Return the [X, Y] coordinate for the center point of the cell that contains the specified text.  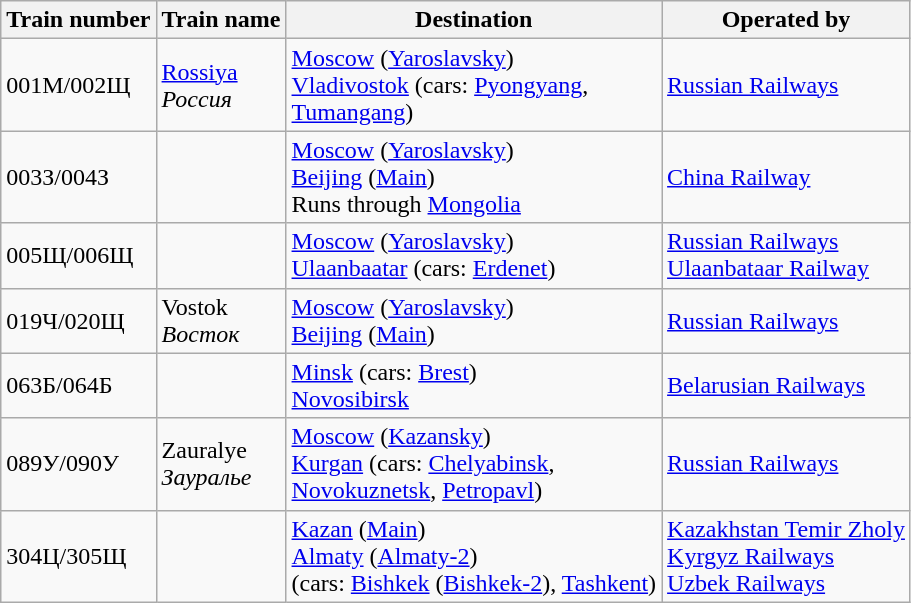
304Ц/305Щ [78, 556]
005Щ/006Щ [78, 256]
Moscow (Yaroslavsky) Vladivostok (cars: Pyongyang, Tumangang) [474, 85]
Operated by [786, 20]
Moscow (Kazansky) Kurgan (cars: Chelyabinsk, Novokuznetsk, Petropavl) [474, 464]
Belarusian Railways [786, 386]
Zauralye Зауралье [221, 464]
Rossiya Россия [221, 85]
089У/090У [78, 464]
Train number [78, 20]
019Ч/020Щ [78, 320]
003З/004З [78, 177]
Moscow (Yaroslavsky) Ulaanbaatar (cars: Erdenet) [474, 256]
Destination [474, 20]
063Б/064Б [78, 386]
001М/002Щ [78, 85]
Moscow (Yaroslavsky) Beijing (Main) [474, 320]
Vostok Восток [221, 320]
Minsk (cars: Brest) Novosibirsk [474, 386]
Moscow (Yaroslavsky) Beijing (Main)Runs through Mongolia [474, 177]
China Railway [786, 177]
Kazan (Main) Almaty (Almaty-2)(cars: Bishkek (Bishkek-2), Tashkent) [474, 556]
Kazakhstan Temir Zholy Kyrgyz Railways Uzbek Railways [786, 556]
Russian Railways Ulaanbataar Railway [786, 256]
Train name [221, 20]
